Search for the cell housing the specified text and yield its (X, Y) center coordinate. 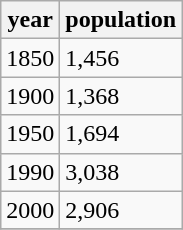
1,694 (121, 134)
2000 (30, 210)
2,906 (121, 210)
1,456 (121, 58)
1990 (30, 172)
population (121, 20)
1900 (30, 96)
1,368 (121, 96)
1850 (30, 58)
3,038 (121, 172)
year (30, 20)
1950 (30, 134)
